Provide the (X, Y) coordinate of the cell's center where the given text is located.  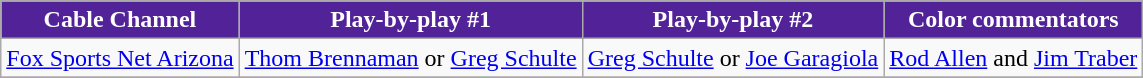
Thom Brennaman or Greg Schulte (410, 58)
Play-by-play #1 (410, 20)
Play-by-play #2 (733, 20)
Color commentators (1014, 20)
Cable Channel (120, 20)
Rod Allen and Jim Traber (1014, 58)
Greg Schulte or Joe Garagiola (733, 58)
Fox Sports Net Arizona (120, 58)
